Return the [X, Y] coordinate for the center point of the cell that contains the specified text.  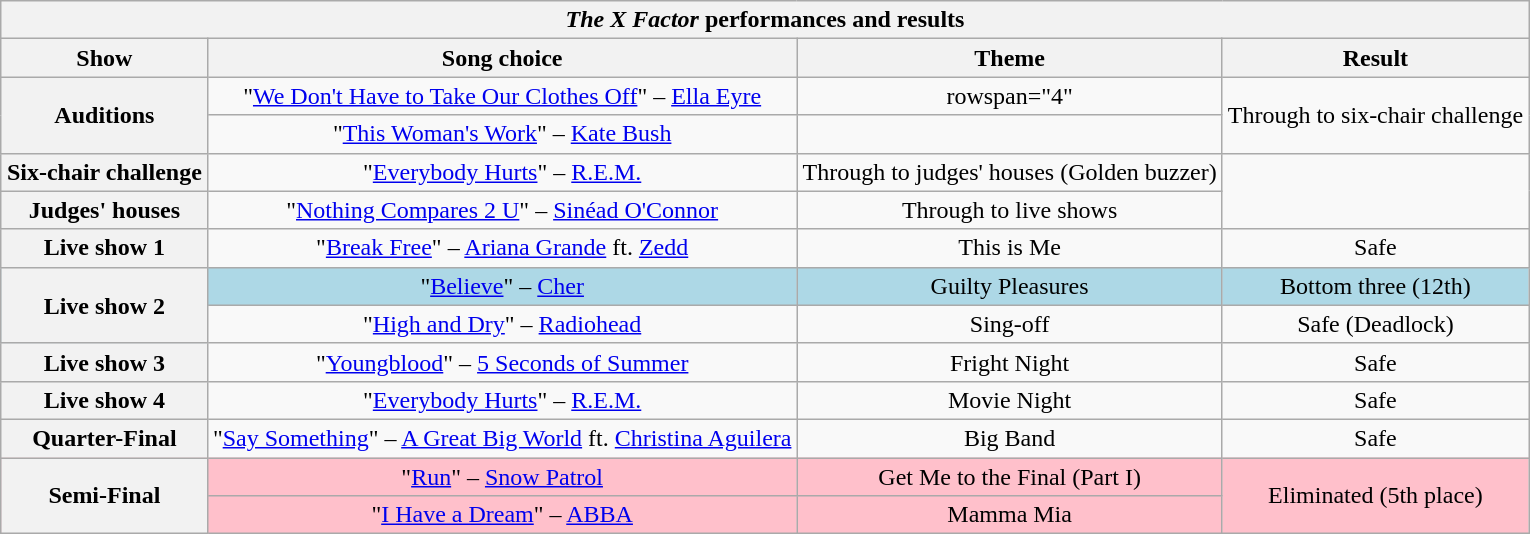
"This Woman's Work" – Kate Bush [502, 134]
Live show 1 [104, 248]
"Run" – Snow Patrol [502, 477]
"Youngblood" – 5 Seconds of Summer [502, 362]
Sing-off [1010, 324]
Through to live shows [1010, 210]
The X Factor performances and results [764, 20]
Auditions [104, 115]
Semi-Final [104, 496]
"I Have a Dream" – ABBA [502, 515]
Through to six-chair challenge [1375, 115]
Six-chair challenge [104, 172]
Show [104, 58]
"High and Dry" – Radiohead [502, 324]
Result [1375, 58]
Guilty Pleasures [1010, 286]
Bottom three (12th) [1375, 286]
"Say Something" – A Great Big World ft. Christina Aguilera [502, 438]
This is Me [1010, 248]
Judges' houses [104, 210]
rowspan="4" [1010, 96]
Big Band [1010, 438]
Mamma Mia [1010, 515]
Through to judges' houses (Golden buzzer) [1010, 172]
Eliminated (5th place) [1375, 496]
"Believe" – Cher [502, 286]
"Break Free" – Ariana Grande ft. Zedd [502, 248]
Theme [1010, 58]
Quarter-Final [104, 438]
Live show 4 [104, 400]
Get Me to the Final (Part I) [1010, 477]
Safe (Deadlock) [1375, 324]
"Nothing Compares 2 U" – Sinéad O'Connor [502, 210]
Live show 3 [104, 362]
Fright Night [1010, 362]
Live show 2 [104, 305]
Movie Night [1010, 400]
"We Don't Have to Take Our Clothes Off" – Ella Eyre [502, 96]
Song choice [502, 58]
